For the text-containing cell, return its midpoint in [X, Y] coordinate format. 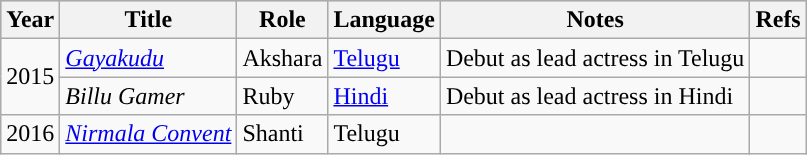
Refs [778, 20]
Debut as lead actress in Telugu [595, 58]
Year [30, 20]
Ruby [282, 96]
Gayakudu [148, 58]
Shanti [282, 134]
Hindi [384, 96]
Title [148, 20]
2016 [30, 134]
Language [384, 20]
Role [282, 20]
Akshara [282, 58]
Debut as lead actress in Hindi [595, 96]
Billu Gamer [148, 96]
2015 [30, 77]
Nirmala Convent [148, 134]
Notes [595, 20]
